Output the (X, Y) coordinate of the center of the cell containing the given text.  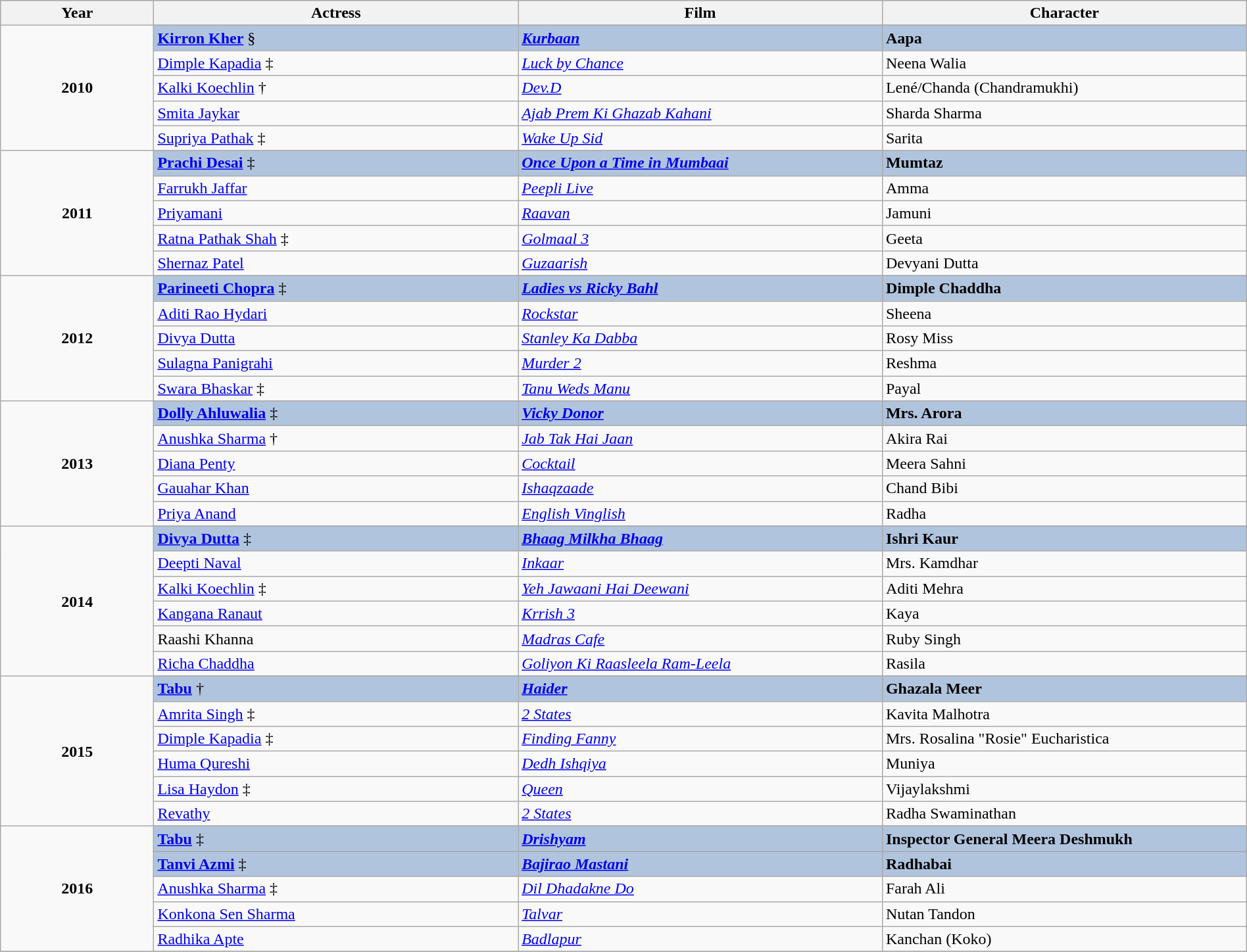
Rosy Miss (1064, 339)
Shernaz Patel (336, 263)
Priyamani (336, 213)
Ishaqzaade (700, 488)
Sulagna Panigrahi (336, 364)
Vijaylakshmi (1064, 789)
Stanley Ka Dabba (700, 339)
Kangana Ranaut (336, 613)
Kalki Koechlin ‡ (336, 588)
Kalki Koechlin † (336, 88)
Farah Ali (1064, 889)
Queen (700, 789)
2013 (78, 464)
Prachi Desai ‡ (336, 163)
Golmaal 3 (700, 238)
Raavan (700, 213)
Inkaar (700, 563)
Dolly Ahluwalia ‡ (336, 414)
Goliyon Ki Raasleela Ram-Leela (700, 663)
Haider (700, 688)
Smita Jaykar (336, 113)
Mrs. Arora (1064, 414)
2015 (78, 751)
Krrish 3 (700, 613)
Parineeti Chopra ‡ (336, 288)
Wake Up Sid (700, 138)
Film (700, 13)
Murder 2 (700, 364)
Anushka Sharma ‡ (336, 889)
2016 (78, 889)
Ladies vs Ricky Bahl (700, 288)
2011 (78, 213)
Madras Cafe (700, 638)
Radha (1064, 513)
Lené/Chanda (Chandramukhi) (1064, 88)
Yeh Jawaani Hai Deewani (700, 588)
Sarita (1064, 138)
Akira Rai (1064, 439)
Konkona Sen Sharma (336, 914)
Revathy (336, 814)
Vicky Donor (700, 414)
Dil Dhadakne Do (700, 889)
Mumtaz (1064, 163)
Radhika Apte (336, 939)
Finding Fanny (700, 739)
Divya Dutta (336, 339)
2012 (78, 338)
Dimple Chaddha (1064, 288)
Cocktail (700, 464)
Guzaarish (700, 263)
Tanu Weds Manu (700, 389)
Kavita Malhotra (1064, 713)
Geeta (1064, 238)
2010 (78, 88)
Kanchan (Koko) (1064, 939)
Character (1064, 13)
Tabu ‡ (336, 839)
Aditi Rao Hydari (336, 314)
Devyani Dutta (1064, 263)
2014 (78, 601)
Ajab Prem Ki Ghazab Kahani (700, 113)
Aapa (1064, 38)
Actress (336, 13)
Richa Chaddha (336, 663)
Lisa Haydon ‡ (336, 789)
Rockstar (700, 314)
Neena Walia (1064, 63)
Year (78, 13)
Nutan Tandon (1064, 914)
Radhabai (1064, 864)
Diana Penty (336, 464)
Peepli Live (700, 188)
Huma Qureshi (336, 764)
Bhaag Milkha Bhaag (700, 538)
Sheena (1064, 314)
Luck by Chance (700, 63)
Once Upon a Time in Mumbaai (700, 163)
Chand Bibi (1064, 488)
Reshma (1064, 364)
Rasila (1064, 663)
Meera Sahni (1064, 464)
Swara Bhaskar ‡ (336, 389)
Kurbaan (700, 38)
Dedh Ishqiya (700, 764)
Radha Swaminathan (1064, 814)
Ratna Pathak Shah ‡ (336, 238)
Amma (1064, 188)
Tanvi Azmi ‡ (336, 864)
Inspector General Meera Deshmukh (1064, 839)
Deepti Naval (336, 563)
Priya Anand (336, 513)
Drishyam (700, 839)
Mrs. Kamdhar (1064, 563)
Bajirao Mastani (700, 864)
Jamuni (1064, 213)
Anushka Sharma † (336, 439)
Tabu † (336, 688)
Divya Dutta ‡ (336, 538)
Raashi Khanna (336, 638)
Amrita Singh ‡ (336, 713)
Sharda Sharma (1064, 113)
Kirron Kher § (336, 38)
Kaya (1064, 613)
Supriya Pathak ‡ (336, 138)
Ghazala Meer (1064, 688)
Talvar (700, 914)
Payal (1064, 389)
Ishri Kaur (1064, 538)
Farrukh Jaffar (336, 188)
Aditi Mehra (1064, 588)
English Vinglish (700, 513)
Ruby Singh (1064, 638)
Mrs. Rosalina "Rosie" Eucharistica (1064, 739)
Dev.D (700, 88)
Gauahar Khan (336, 488)
Muniya (1064, 764)
Badlapur (700, 939)
Jab Tak Hai Jaan (700, 439)
